Return the (X, Y) coordinate for the center point of the cell that contains the specified text.  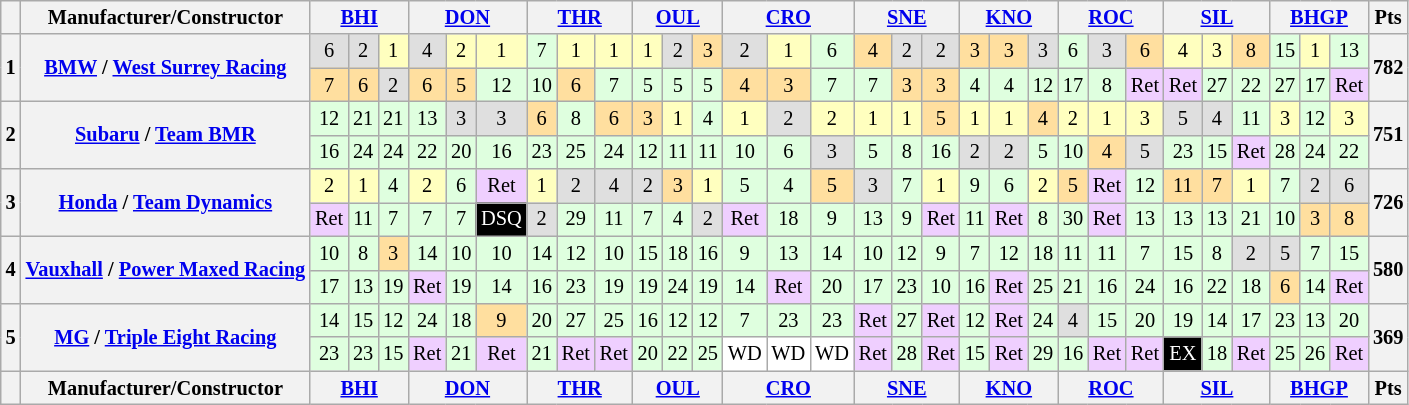
MG / Triple Eight Racing (166, 336)
26 (1315, 354)
Subaru / Team BMR (166, 134)
Honda / Team Dynamics (166, 202)
726 (1388, 202)
EX (1183, 354)
782 (1388, 68)
30 (1073, 219)
Vauxhall / Power Maxed Racing (166, 270)
751 (1388, 134)
BMW / West Surrey Racing (166, 68)
580 (1388, 270)
DSQ (501, 219)
369 (1388, 336)
